Extract the [x, y] coordinate from the center of the cell holding the provided text.  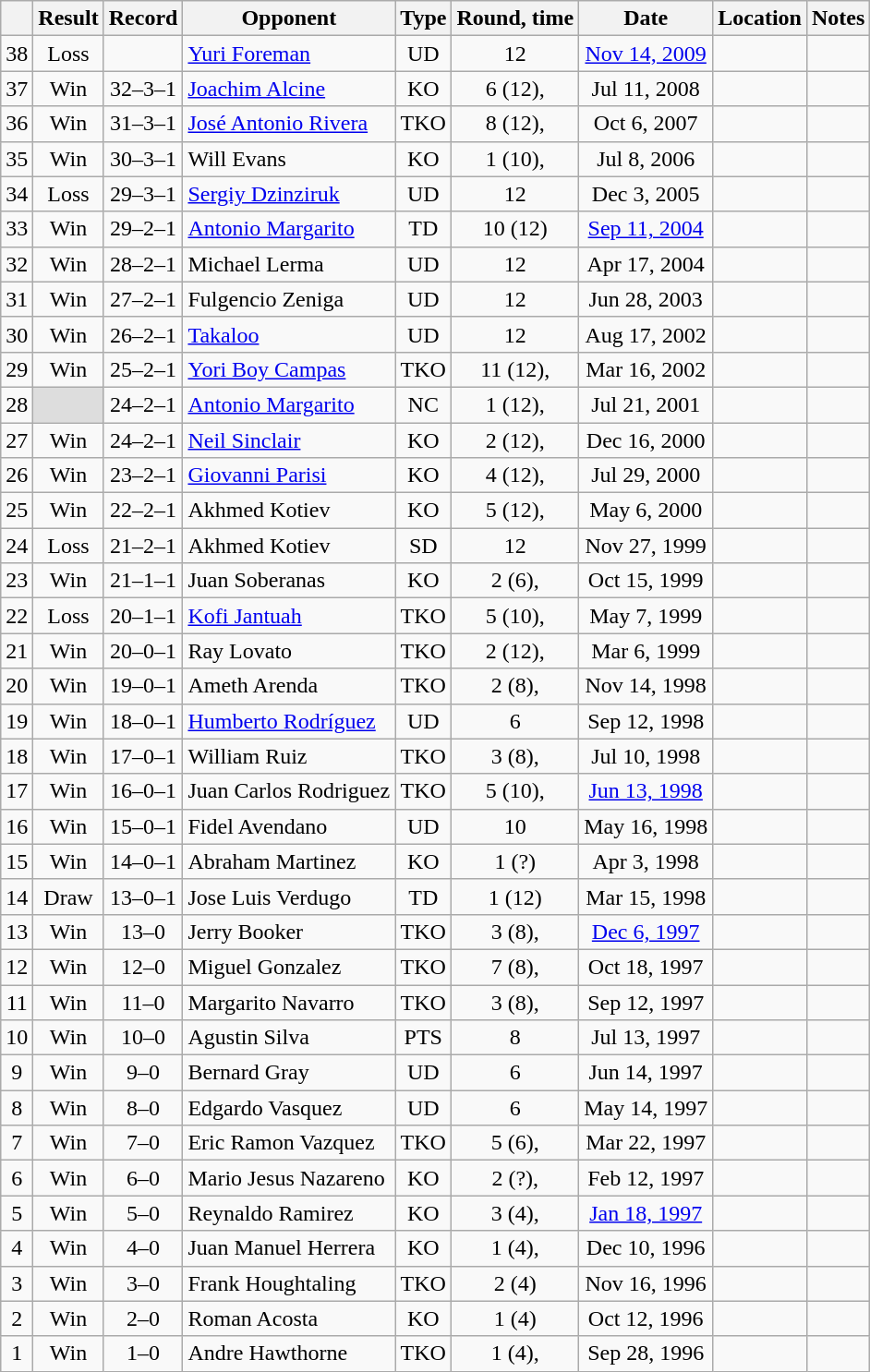
Mar 22, 1997 [646, 1143]
Sergiy Dzinziruk [289, 194]
14–0–1 [143, 861]
Jul 11, 2008 [646, 89]
Joachim Alcine [289, 89]
Edgardo Vasquez [289, 1108]
Will Evans [289, 159]
27 [17, 440]
24 [17, 546]
13 [17, 932]
Ray Lovato [289, 651]
Jan 18, 1997 [646, 1213]
5–0 [143, 1213]
Eric Ramon Vazquez [289, 1143]
Jun 14, 1997 [646, 1073]
31 [17, 299]
Mar 16, 2002 [646, 369]
8 (12), [515, 124]
11 (12), [515, 369]
1 (10), [515, 159]
May 6, 2000 [646, 511]
Sep 12, 1998 [646, 721]
7 [17, 1143]
6 (12), [515, 89]
7 (8), [515, 967]
5 (12), [515, 511]
Mar 6, 1999 [646, 651]
Draw [68, 897]
1 [17, 1354]
23 [17, 581]
Jun 28, 2003 [646, 299]
Notes [838, 18]
Nov 16, 1996 [646, 1283]
May 16, 1998 [646, 826]
Agustin Silva [289, 1038]
Humberto Rodríguez [289, 721]
Jul 8, 2006 [646, 159]
1 (12), [515, 404]
27–2–1 [143, 299]
NC [423, 404]
Oct 6, 2007 [646, 124]
36 [17, 124]
19–0–1 [143, 686]
Date [646, 18]
20–0–1 [143, 651]
3 (4), [515, 1213]
May 7, 1999 [646, 616]
10–0 [143, 1038]
Jerry Booker [289, 932]
Giovanni Parisi [289, 475]
Oct 15, 1999 [646, 581]
Jul 29, 2000 [646, 475]
1 (12) [515, 897]
Jul 13, 1997 [646, 1038]
15 [17, 861]
34 [17, 194]
Kofi Jantuah [289, 616]
22–2–1 [143, 511]
Nov 14, 1998 [646, 686]
25–2–1 [143, 369]
Juan Manuel Herrera [289, 1248]
2 (6), [515, 581]
16–0–1 [143, 791]
Mar 15, 1998 [646, 897]
Jul 21, 2001 [646, 404]
38 [17, 54]
1 (?) [515, 861]
Jose Luis Verdugo [289, 897]
6–0 [143, 1178]
21–1–1 [143, 581]
19 [17, 721]
Yuri Foreman [289, 54]
Feb 12, 1997 [646, 1178]
17 [17, 791]
32 [17, 264]
2 (8), [515, 686]
Sep 28, 1996 [646, 1354]
15–0–1 [143, 826]
2–0 [143, 1318]
28 [17, 404]
Apr 17, 2004 [646, 264]
1–0 [143, 1354]
21 [17, 651]
Frank Houghtaling [289, 1283]
Andre Hawthorne [289, 1354]
20–1–1 [143, 616]
23–2–1 [143, 475]
3–0 [143, 1283]
William Ruiz [289, 756]
Jul 10, 1998 [646, 756]
4 (12), [515, 475]
Jun 13, 1998 [646, 791]
Sep 11, 2004 [646, 229]
Dec 6, 1997 [646, 932]
30 [17, 334]
Dec 16, 2000 [646, 440]
Sep 12, 1997 [646, 1002]
Neil Sinclair [289, 440]
2 (4) [515, 1283]
Michael Lerma [289, 264]
5 [17, 1213]
13–0–1 [143, 897]
Roman Acosta [289, 1318]
12–0 [143, 967]
Takaloo [289, 334]
2 (?), [515, 1178]
2 [17, 1318]
Abraham Martinez [289, 861]
35 [17, 159]
29–3–1 [143, 194]
26–2–1 [143, 334]
3 [17, 1283]
16 [17, 826]
5 (6), [515, 1143]
22 [17, 616]
28–2–1 [143, 264]
Juan Carlos Rodriguez [289, 791]
9 [17, 1073]
Fidel Avendano [289, 826]
8–0 [143, 1108]
10 (12) [515, 229]
Record [143, 18]
32–3–1 [143, 89]
Fulgencio Zeniga [289, 299]
Opponent [289, 18]
17–0–1 [143, 756]
Nov 27, 1999 [646, 546]
Location [760, 18]
18–0–1 [143, 721]
1 (4) [515, 1318]
Yori Boy Campas [289, 369]
Ameth Arenda [289, 686]
25 [17, 511]
Round, time [515, 18]
May 14, 1997 [646, 1108]
José Antonio Rivera [289, 124]
4–0 [143, 1248]
14 [17, 897]
Margarito Navarro [289, 1002]
Dec 10, 1996 [646, 1248]
Aug 17, 2002 [646, 334]
30–3–1 [143, 159]
PTS [423, 1038]
37 [17, 89]
Result [68, 18]
Dec 3, 2005 [646, 194]
29 [17, 369]
Type [423, 18]
18 [17, 756]
Oct 12, 1996 [646, 1318]
Juan Soberanas [289, 581]
33 [17, 229]
29–2–1 [143, 229]
Reynaldo Ramirez [289, 1213]
Miguel Gonzalez [289, 967]
4 [17, 1248]
Oct 18, 1997 [646, 967]
Bernard Gray [289, 1073]
Apr 3, 1998 [646, 861]
Nov 14, 2009 [646, 54]
26 [17, 475]
31–3–1 [143, 124]
SD [423, 546]
11 [17, 1002]
9–0 [143, 1073]
13–0 [143, 932]
21–2–1 [143, 546]
7–0 [143, 1143]
Mario Jesus Nazareno [289, 1178]
20 [17, 686]
11–0 [143, 1002]
